From the cell containing the given text, extract its center point as [X, Y] coordinate. 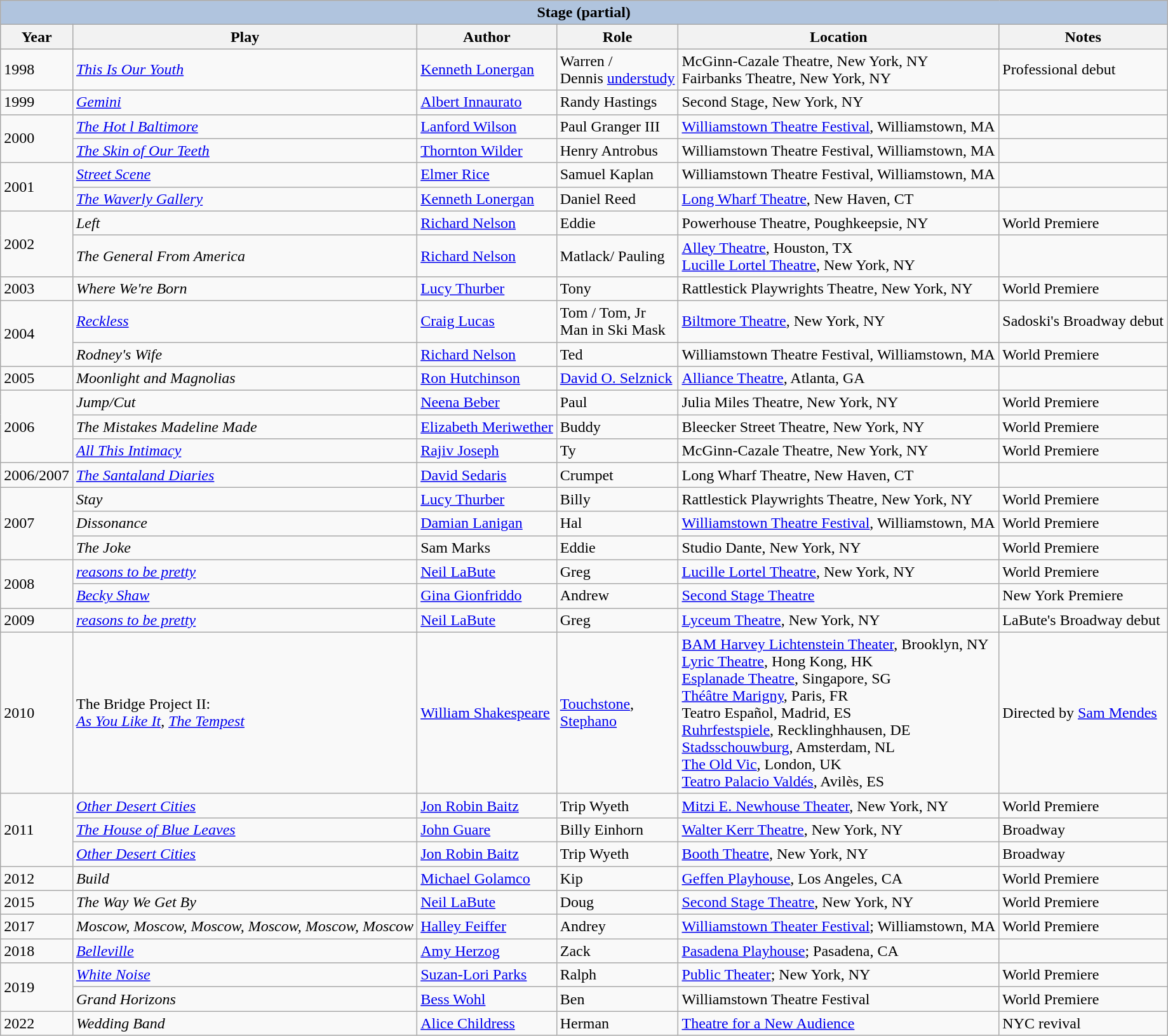
Michael Golamco [487, 878]
Ron Hutchinson [487, 379]
New York Premiere [1084, 596]
Paul Granger III [617, 126]
The Bridge Project II:As You Like It, The Tempest [245, 713]
LaBute's Broadway debut [1084, 620]
Craig Lucas [487, 321]
2010 [37, 713]
Becky Shaw [245, 596]
Andrey [617, 927]
2006/2007 [37, 475]
Author [487, 37]
The Skin of Our Teeth [245, 151]
Ben [617, 999]
David Sedaris [487, 475]
This Is Our Youth [245, 70]
Lucille Lortel Theatre, New York, NY [838, 572]
Stay [245, 499]
Warren / Dennis understudy [617, 70]
Bleecker Street Theatre, New York, NY [838, 427]
Herman [617, 1023]
Rajiv Joseph [487, 451]
Geffen Playhouse, Los Angeles, CA [838, 878]
1998 [37, 70]
Hal [617, 523]
Grand Horizons [245, 999]
The Way We Get By [245, 903]
Role [617, 37]
Albert Innaurato [487, 102]
Thornton Wilder [487, 151]
The Hot l Baltimore [245, 126]
Elmer Rice [487, 175]
Doug [617, 903]
Second Stage Theatre, New York, NY [838, 903]
Randy Hastings [617, 102]
William Shakespeare [487, 713]
Moscow, Moscow, Moscow, Moscow, Moscow, Moscow [245, 927]
Julia Miles Theatre, New York, NY [838, 403]
Daniel Reed [617, 199]
Booth Theatre, New York, NY [838, 854]
Public Theater; New York, NY [838, 975]
2005 [37, 379]
Crumpet [617, 475]
White Noise [245, 975]
Year [37, 37]
Ralph [617, 975]
Ted [617, 354]
2011 [37, 830]
2012 [37, 878]
Reckless [245, 321]
Buddy [617, 427]
Build [245, 878]
Zack [617, 951]
Directed by Sam Mendes [1084, 713]
Alice Childress [487, 1023]
2018 [37, 951]
Rodney's Wife [245, 354]
2015 [37, 903]
Alley Theatre, Houston, TX Lucille Lortel Theatre, New York, NY [838, 255]
All This Intimacy [245, 451]
David O. Selznick [617, 379]
Street Scene [245, 175]
Tony [617, 288]
Touchstone, Stephano [617, 713]
Left [245, 223]
2022 [37, 1023]
Studio Dante, New York, NY [838, 548]
Play [245, 37]
Gina Gionfriddo [487, 596]
Location [838, 37]
Second Stage, New York, NY [838, 102]
McGinn-Cazale Theatre, New York, NY [838, 451]
Amy Herzog [487, 951]
Dissonance [245, 523]
Billy Einhorn [617, 830]
Pasadena Playhouse; Pasadena, CA [838, 951]
Sam Marks [487, 548]
Neena Beber [487, 403]
Alliance Theatre, Atlanta, GA [838, 379]
John Guare [487, 830]
Lyceum Theatre, New York, NY [838, 620]
Andrew [617, 596]
Notes [1084, 37]
Biltmore Theatre, New York, NY [838, 321]
The Santaland Diaries [245, 475]
Suzan-Lori Parks [487, 975]
2019 [37, 987]
Tom / Tom, Jr Man in Ski Mask [617, 321]
Kip [617, 878]
2001 [37, 187]
The Waverly Gallery [245, 199]
Ty [617, 451]
Professional debut [1084, 70]
Wedding Band [245, 1023]
Sadoski's Broadway debut [1084, 321]
NYC revival [1084, 1023]
Paul [617, 403]
Damian Lanigan [487, 523]
Williamstown Theatre Festival [838, 999]
Walter Kerr Theatre, New York, NY [838, 830]
Theatre for a New Audience [838, 1023]
Elizabeth Meriwether [487, 427]
Billy [617, 499]
Where We're Born [245, 288]
Belleville [245, 951]
2008 [37, 584]
Mitzi E. Newhouse Theater, New York, NY [838, 805]
Williamstown Theater Festival; Williamstown, MA [838, 927]
2017 [37, 927]
2006 [37, 427]
The Joke [245, 548]
Jump/Cut [245, 403]
2003 [37, 288]
2000 [37, 138]
2004 [37, 333]
The General From America [245, 255]
Powerhouse Theatre, Poughkeepsie, NY [838, 223]
Lanford Wilson [487, 126]
Matlack/ Pauling [617, 255]
The Mistakes Madeline Made [245, 427]
Stage (partial) [584, 13]
Gemini [245, 102]
2009 [37, 620]
McGinn-Cazale Theatre, New York, NY Fairbanks Theatre, New York, NY [838, 70]
Samuel Kaplan [617, 175]
Henry Antrobus [617, 151]
Halley Feiffer [487, 927]
2007 [37, 523]
The House of Blue Leaves [245, 830]
2002 [37, 244]
Moonlight and Magnolias [245, 379]
Bess Wohl [487, 999]
Second Stage Theatre [838, 596]
1999 [37, 102]
